Return (X, Y) of the center of cell containing provided text 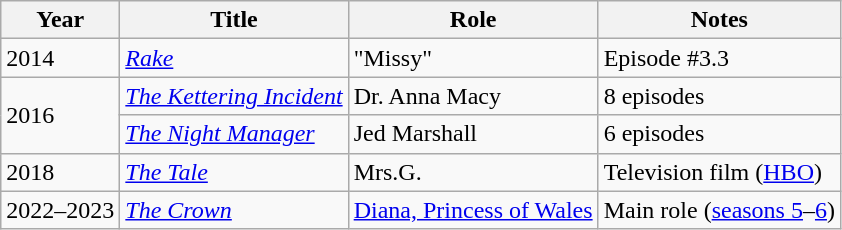
Diana, Princess of Wales (473, 210)
The Tale (234, 172)
Jed Marshall (473, 134)
Dr. Anna Macy (473, 96)
Mrs.G. (473, 172)
Main role (seasons 5–6) (719, 210)
Rake (234, 58)
Role (473, 20)
Episode #3.3 (719, 58)
The Night Manager (234, 134)
2018 (60, 172)
The Crown (234, 210)
"Missy" (473, 58)
8 episodes (719, 96)
2014 (60, 58)
6 episodes (719, 134)
Title (234, 20)
Notes (719, 20)
2022–2023 (60, 210)
Year (60, 20)
Television film (HBO) (719, 172)
2016 (60, 115)
The Kettering Incident (234, 96)
